Find where the given text appears and provide that cell's center as [X, Y] coordinate. 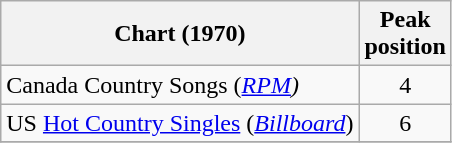
US Hot Country Singles (Billboard) [180, 123]
4 [405, 85]
Peakposition [405, 34]
Chart (1970) [180, 34]
6 [405, 123]
Canada Country Songs (RPM) [180, 85]
